Find where the given text appears and provide that cell's center as (X, Y) coordinate. 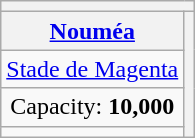
Capacity: 10,000 (92, 107)
Stade de Magenta (92, 69)
Nouméa (92, 31)
